Return [X, Y] of the center of cell containing provided text 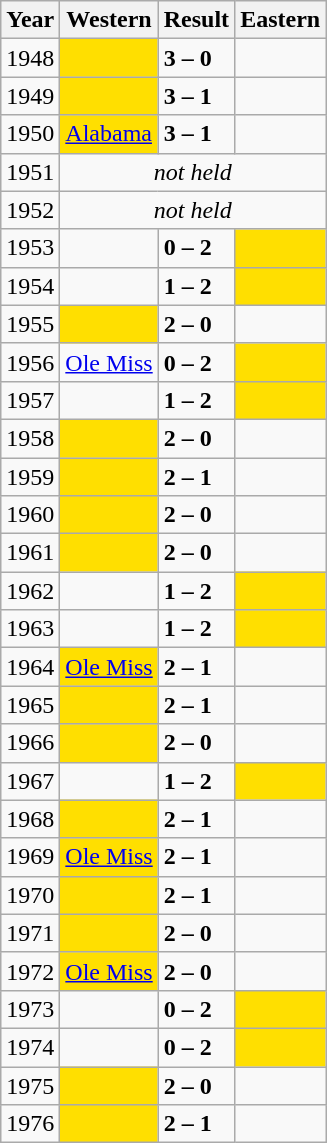
1973 [30, 1009]
1955 [30, 324]
1951 [30, 172]
3 – 0 [196, 58]
1958 [30, 438]
1962 [30, 591]
Result [196, 20]
1972 [30, 971]
Western [109, 20]
1974 [30, 1047]
Year [30, 20]
1975 [30, 1085]
1964 [30, 667]
1959 [30, 477]
1976 [30, 1124]
1968 [30, 819]
1967 [30, 781]
1956 [30, 362]
1953 [30, 248]
1960 [30, 515]
1961 [30, 553]
1970 [30, 895]
Eastern [280, 20]
1950 [30, 134]
1969 [30, 857]
1971 [30, 933]
1957 [30, 400]
Alabama [109, 134]
1952 [30, 210]
1963 [30, 629]
1954 [30, 286]
1966 [30, 743]
1949 [30, 96]
1965 [30, 705]
1948 [30, 58]
